Return [X, Y] of the center of cell containing provided text 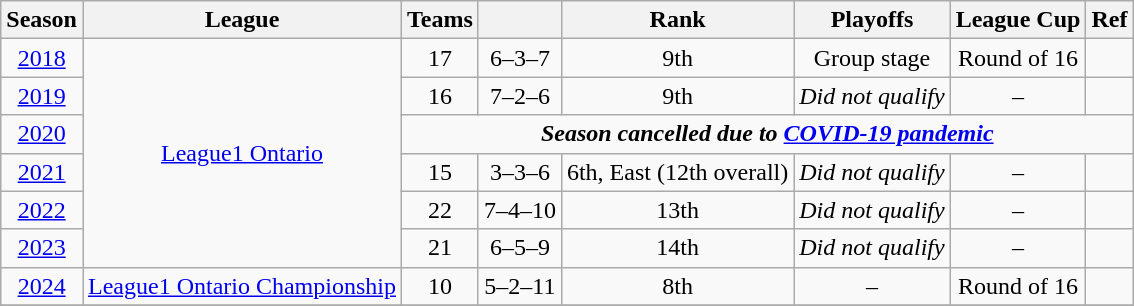
10 [440, 286]
Playoffs [872, 20]
8th [677, 286]
6th, East (12th overall) [677, 172]
2023 [42, 248]
2022 [42, 210]
2018 [42, 58]
17 [440, 58]
Season cancelled due to COVID-19 pandemic [768, 134]
6–5–9 [520, 248]
Teams [440, 20]
2021 [42, 172]
2020 [42, 134]
2019 [42, 96]
Ref [1110, 20]
League Cup [1018, 20]
Rank [677, 20]
League1 Ontario [242, 153]
14th [677, 248]
3–3–6 [520, 172]
League [242, 20]
5–2–11 [520, 286]
Season [42, 20]
22 [440, 210]
2024 [42, 286]
League1 Ontario Championship [242, 286]
15 [440, 172]
Group stage [872, 58]
13th [677, 210]
16 [440, 96]
21 [440, 248]
7–4–10 [520, 210]
7–2–6 [520, 96]
6–3–7 [520, 58]
